Pinpoint the cell where the given text exists, returning its (X, Y) midpoint coordinate. 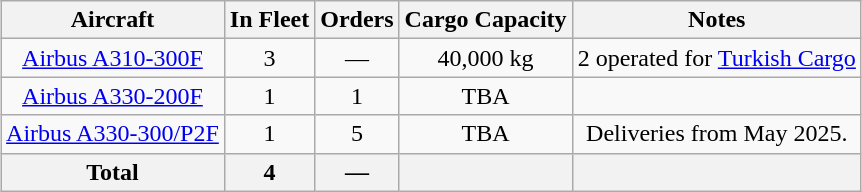
In Fleet (269, 20)
Airbus A330-200F (113, 96)
Aircraft (113, 20)
3 (269, 58)
2 operated for Turkish Cargo (716, 58)
4 (269, 172)
Airbus A310-300F (113, 58)
Cargo Capacity (486, 20)
Orders (357, 20)
5 (357, 134)
Total (113, 172)
Notes (716, 20)
Deliveries from May 2025. (716, 134)
40,000 kg (486, 58)
Airbus A330-300/P2F (113, 134)
